Search for the cell housing the specified text and yield its [x, y] center coordinate. 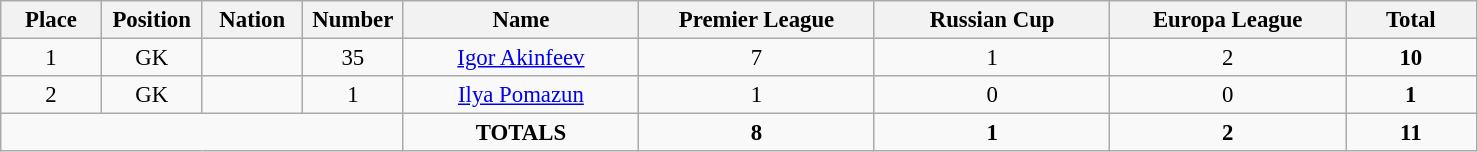
TOTALS [521, 133]
Place [52, 20]
35 [354, 58]
Total [1412, 20]
Russian Cup [992, 20]
Number [354, 20]
Nation [252, 20]
Name [521, 20]
Igor Akinfeev [521, 58]
11 [1412, 133]
Premier League [757, 20]
10 [1412, 58]
Ilya Pomazun [521, 95]
Europa League [1228, 20]
Position [152, 20]
8 [757, 133]
7 [757, 58]
